From the cell containing the given text, extract its center point as [x, y] coordinate. 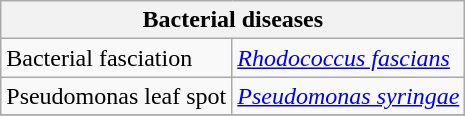
Pseudomonas syringae [348, 96]
Pseudomonas leaf spot [116, 96]
Bacterial fasciation [116, 58]
Bacterial diseases [233, 20]
Rhodococcus fascians [348, 58]
